Detect which cell encompasses the target text, then output its (X, Y) center coordinate. 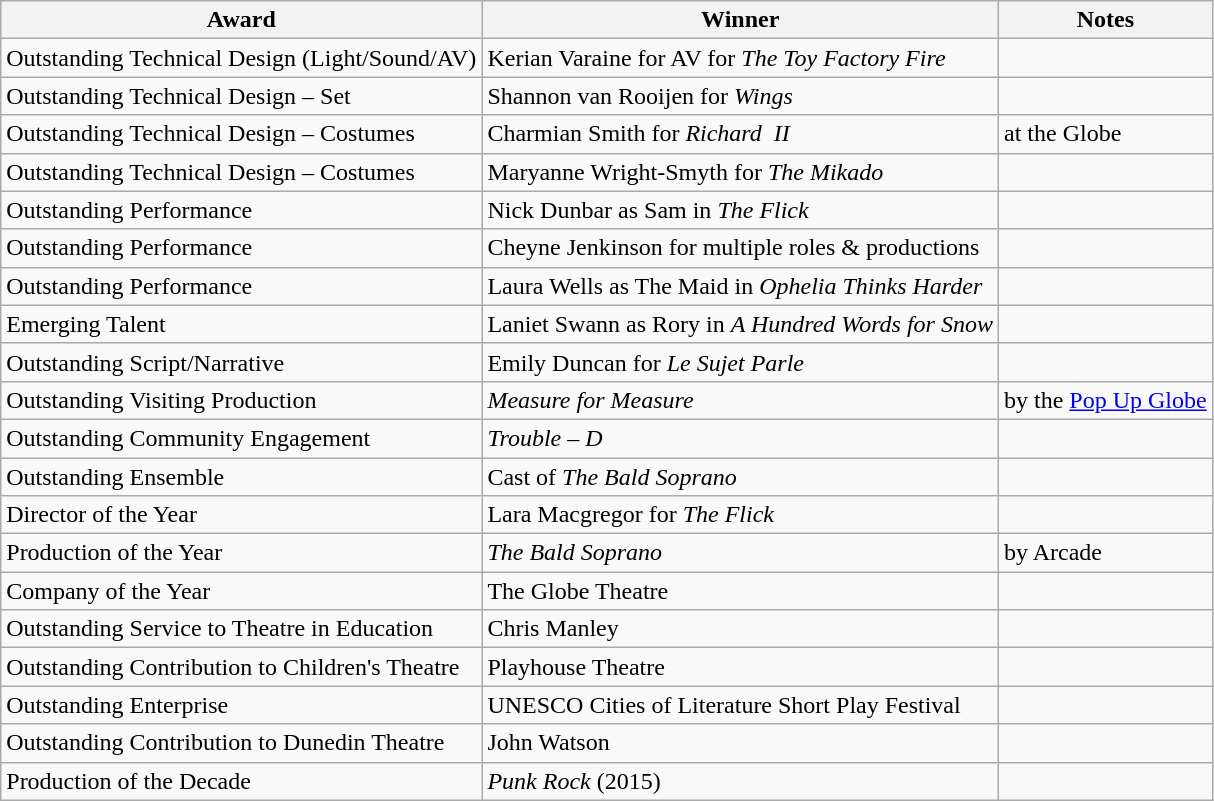
Nick Dunbar as Sam in The Flick (740, 210)
Emily Duncan for Le Sujet Parle (740, 362)
Outstanding Technical Design – Set (242, 96)
Cast of The Bald Soprano (740, 477)
Outstanding Contribution to Children's Theatre (242, 667)
The Globe Theatre (740, 591)
Punk Rock (2015) (740, 781)
Chris Manley (740, 629)
Maryanne Wright-Smyth for The Mikado (740, 172)
Director of the Year (242, 515)
UNESCO Cities of Literature Short Play Festival (740, 705)
Laura Wells as The Maid in Ophelia Thinks Harder (740, 286)
Trouble – D (740, 438)
Laniet Swann as Rory in A Hundred Words for Snow (740, 324)
at the Globe (1106, 134)
Outstanding Service to Theatre in Education (242, 629)
Shannon van Rooijen for Wings (740, 96)
Cheyne Jenkinson for multiple roles & productions (740, 248)
Production of the Decade (242, 781)
by the Pop Up Globe (1106, 400)
by Arcade (1106, 553)
Outstanding Ensemble (242, 477)
Notes (1106, 20)
Award (242, 20)
The Bald Soprano (740, 553)
Winner (740, 20)
Outstanding Community Engagement (242, 438)
Company of the Year (242, 591)
Outstanding Enterprise (242, 705)
Lara Macgregor for The Flick (740, 515)
Outstanding Contribution to Dunedin Theatre (242, 743)
Kerian Varaine for AV for The Toy Factory Fire (740, 58)
Charmian Smith for Richard II (740, 134)
Emerging Talent (242, 324)
Outstanding Technical Design (Light/Sound/AV) (242, 58)
Outstanding Visiting Production (242, 400)
Playhouse Theatre (740, 667)
Measure for Measure (740, 400)
Production of the Year (242, 553)
John Watson (740, 743)
Outstanding Script/Narrative (242, 362)
